From the cell containing the given text, extract its center point as [x, y] coordinate. 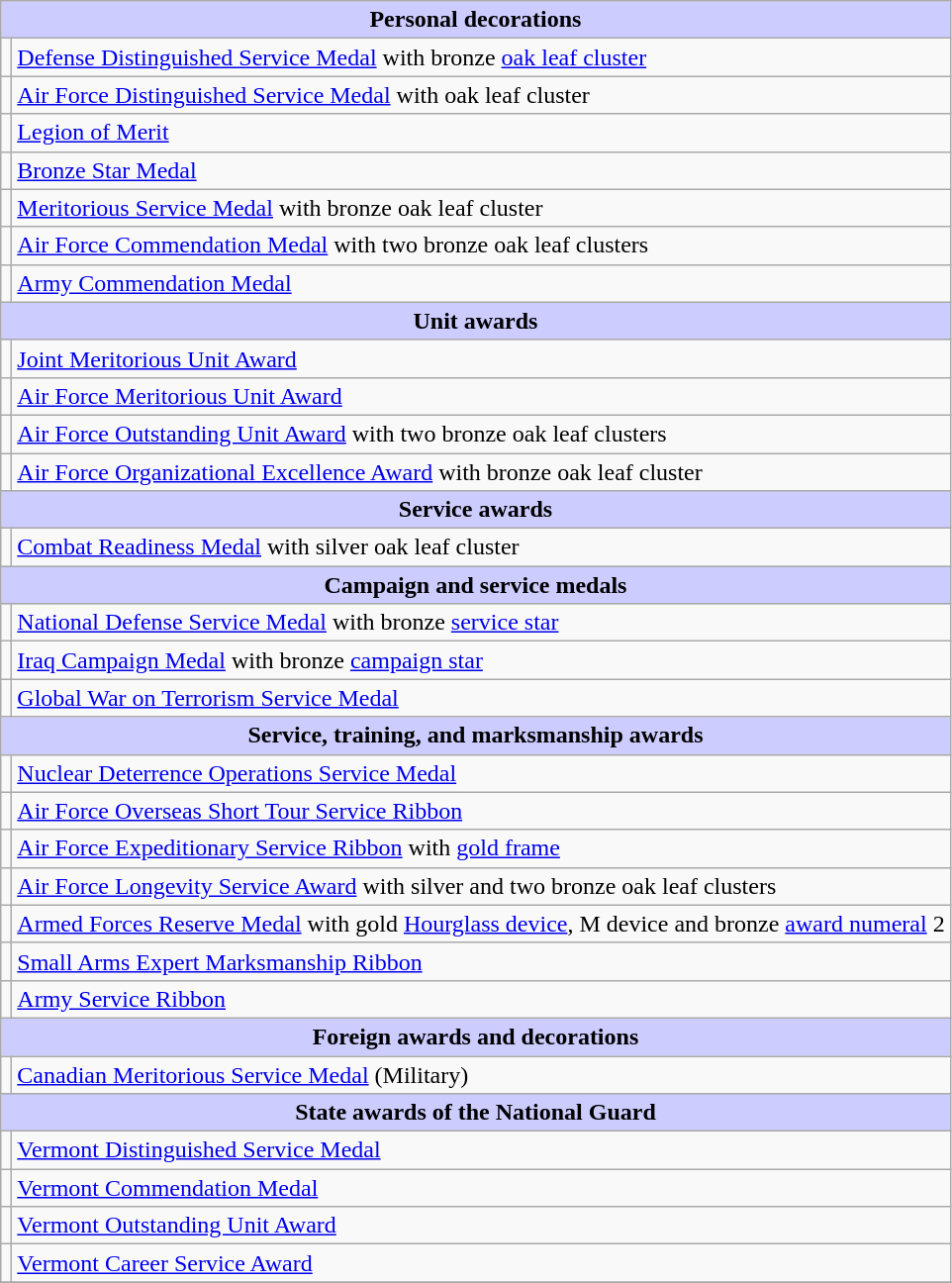
Nuclear Deterrence Operations Service Medal [481, 773]
Air Force Overseas Short Tour Service Ribbon [481, 811]
Combat Readiness Medal with silver oak leaf cluster [481, 547]
Air Force Longevity Service Award with silver and two bronze oak leaf clusters [481, 886]
Air Force Commendation Medal with two bronze oak leaf clusters [481, 246]
State awards of the National Guard [475, 1113]
Meritorious Service Medal with bronze oak leaf cluster [481, 208]
Army Service Ribbon [481, 999]
Bronze Star Medal [481, 170]
Air Force Outstanding Unit Award with two bronze oak leaf clusters [481, 434]
Service, training, and marksmanship awards [475, 736]
Air Force Expeditionary Service Ribbon with gold frame [481, 848]
Air Force Distinguished Service Medal with oak leaf cluster [481, 95]
National Defense Service Medal with bronze service star [481, 623]
Canadian Meritorious Service Medal (Military) [481, 1074]
Unit awards [475, 321]
Vermont Distinguished Service Medal [481, 1150]
Service awards [475, 510]
Defense Distinguished Service Medal with bronze oak leaf cluster [481, 57]
Armed Forces Reserve Medal with gold Hourglass device, M device and bronze award numeral 2 [481, 924]
Foreign awards and decorations [475, 1036]
Iraq Campaign Medal with bronze campaign star [481, 660]
Vermont Commendation Medal [481, 1188]
Campaign and service medals [475, 585]
Vermont Outstanding Unit Award [481, 1226]
Air Force Meritorious Unit Award [481, 396]
Global War on Terrorism Service Medal [481, 698]
Legion of Merit [481, 133]
Joint Meritorious Unit Award [481, 358]
Small Arms Expert Marksmanship Ribbon [481, 961]
Vermont Career Service Award [481, 1263]
Personal decorations [475, 20]
Army Commendation Medal [481, 283]
Air Force Organizational Excellence Award with bronze oak leaf cluster [481, 472]
